Return the (x, y) coordinate for the center point of the cell that contains the specified text.  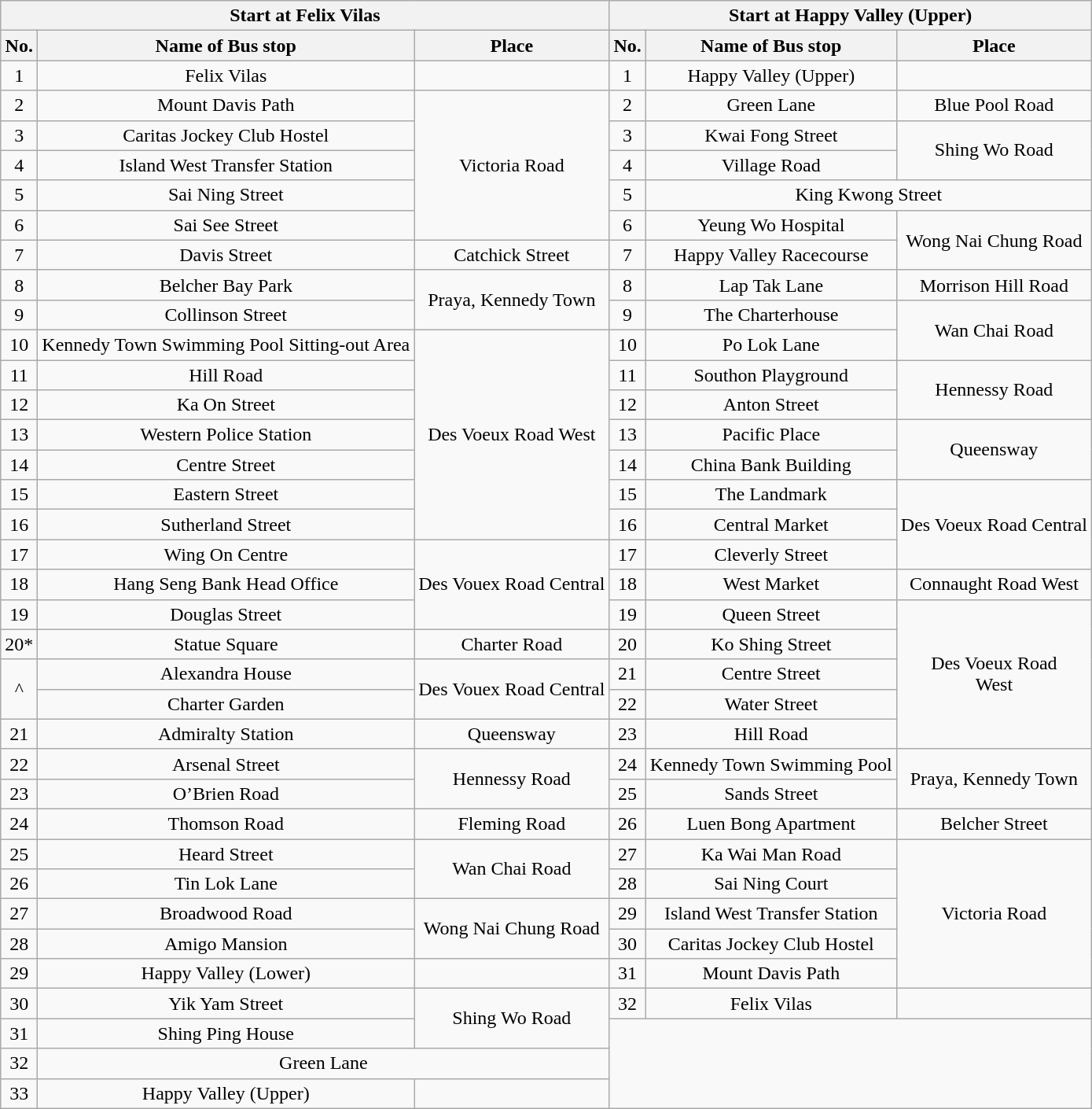
Admiralty Station (226, 734)
Hang Seng Bank Head Office (226, 584)
Charter Garden (226, 704)
Alexandra House (226, 674)
Sands Street (770, 794)
Sai Ning Street (226, 195)
Kennedy Town Swimming Pool (770, 764)
Charter Road (512, 644)
Ko Shing Street (770, 644)
Kennedy Town Swimming Pool Sitting-out Area (226, 344)
Des Voeux Road Central (994, 525)
Amigo Mansion (226, 944)
Arsenal Street (226, 764)
King Kwong Street (868, 195)
Ka Wai Man Road (770, 853)
The Landmark (770, 495)
Kwai Fong Street (770, 135)
Collinson Street (226, 315)
Fleming Road (512, 823)
Heard Street (226, 853)
^ (19, 689)
Start at Felix Vilas (305, 16)
Southon Playground (770, 375)
33 (19, 1093)
Po Lok Lane (770, 344)
Western Police Station (226, 435)
China Bank Building (770, 465)
Luen Bong Apartment (770, 823)
Water Street (770, 704)
Catchick Street (512, 255)
The Charterhouse (770, 315)
Sutherland Street (226, 525)
West Market (770, 584)
Village Road (770, 165)
Queen Street (770, 614)
Belcher Bay Park (226, 285)
Des Voeux Road West (512, 434)
Des Voeux RoadWest (994, 674)
Davis Street (226, 255)
Happy Valley (Lower) (226, 974)
20 (627, 644)
Yik Yam Street (226, 1004)
Tin Lok Lane (226, 884)
Sai See Street (226, 225)
Ka On Street (226, 405)
Thomson Road (226, 823)
Belcher Street (994, 823)
Lap Tak Lane (770, 285)
O’Brien Road (226, 794)
Sai Ning Court (770, 884)
Wing On Centre (226, 554)
Start at Happy Valley (Upper) (851, 16)
Central Market (770, 525)
Douglas Street (226, 614)
Eastern Street (226, 495)
Connaught Road West (994, 584)
Cleverly Street (770, 554)
20* (19, 644)
Anton Street (770, 405)
Happy Valley Racecourse (770, 255)
Shing Ping House (226, 1033)
Pacific Place (770, 435)
Yeung Wo Hospital (770, 225)
Broadwood Road (226, 914)
Statue Square (226, 644)
Morrison Hill Road (994, 285)
Blue Pool Road (994, 105)
